Output the [x, y] coordinate of the center of the cell containing the given text.  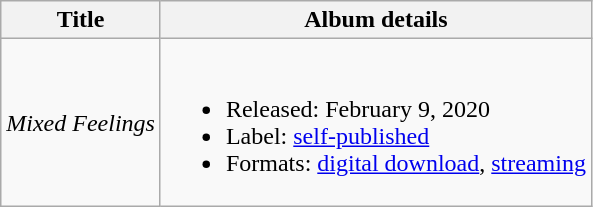
Title [81, 20]
Released: February 9, 2020Label: self-publishedFormats: digital download, streaming [376, 122]
Album details [376, 20]
Mixed Feelings [81, 122]
